Provide the [X, Y] coordinate of the cell's center where the given text is located.  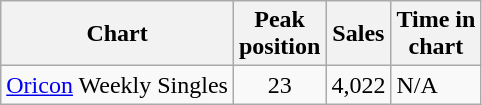
23 [279, 85]
N/A [436, 85]
Sales [358, 34]
4,022 [358, 85]
Chart [118, 34]
Time inchart [436, 34]
Peakposition [279, 34]
Oricon Weekly Singles [118, 85]
